From the cell containing the given text, extract its center point as (X, Y) coordinate. 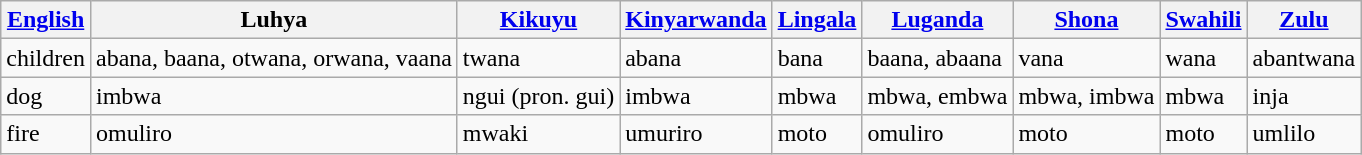
mwaki (538, 134)
Kinyarwanda (696, 20)
Kikuyu (538, 20)
fire (46, 134)
dog (46, 96)
vana (1086, 58)
mbwa, imbwa (1086, 96)
mbwa, embwa (938, 96)
bana (817, 58)
English (46, 20)
Luhya (274, 20)
Zulu (1304, 20)
ngui (pron. gui) (538, 96)
baana, abaana (938, 58)
abana, baana, otwana, orwana, vaana (274, 58)
abana (696, 58)
umuriro (696, 134)
umlilo (1304, 134)
Luganda (938, 20)
Swahili (1204, 20)
Shona (1086, 20)
abantwana (1304, 58)
twana (538, 58)
inja (1304, 96)
wana (1204, 58)
children (46, 58)
Lingala (817, 20)
